Return the (x, y) coordinate for the center point of the cell that contains the specified text.  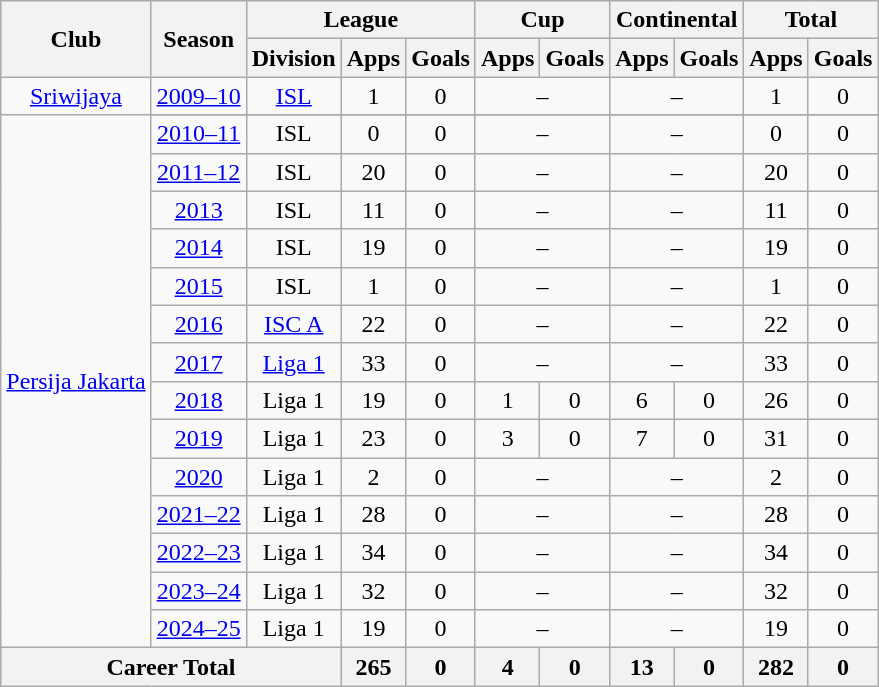
2016 (198, 324)
2017 (198, 362)
23 (373, 438)
Division (294, 58)
Season (198, 39)
4 (507, 667)
Club (76, 39)
3 (507, 438)
2022–23 (198, 553)
2020 (198, 477)
League (360, 20)
282 (776, 667)
6 (642, 400)
2013 (198, 210)
Persija Jakarta (76, 382)
Continental (677, 20)
2014 (198, 248)
31 (776, 438)
2021–22 (198, 515)
Cup (542, 20)
2019 (198, 438)
13 (642, 667)
2018 (198, 400)
Career Total (171, 667)
Total (811, 20)
2009–10 (198, 96)
2011–12 (198, 172)
7 (642, 438)
26 (776, 400)
265 (373, 667)
2010–11 (198, 134)
ISC A (294, 324)
2015 (198, 286)
Sriwijaya (76, 96)
2024–25 (198, 629)
2023–24 (198, 591)
